Output the (X, Y) coordinate of the center of the cell containing the given text.  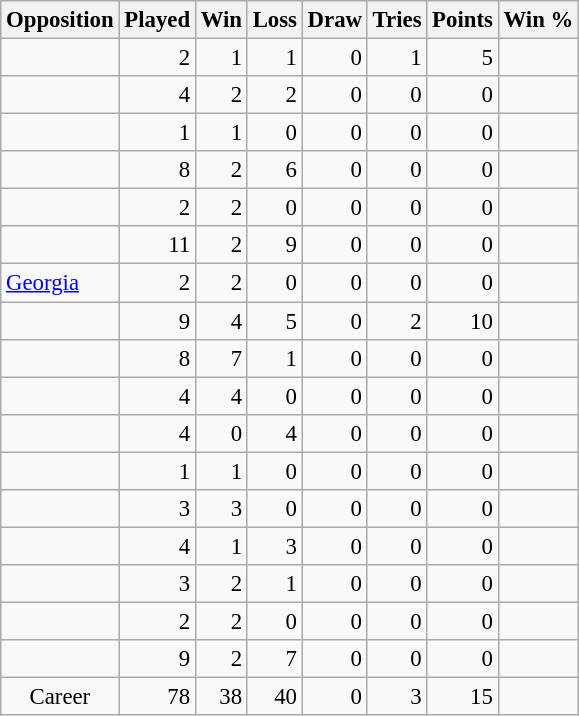
Win (221, 20)
Opposition (60, 20)
Career (60, 697)
40 (274, 697)
11 (157, 245)
Played (157, 20)
Points (462, 20)
38 (221, 697)
6 (274, 170)
Tries (397, 20)
Win % (538, 20)
Georgia (60, 283)
10 (462, 321)
78 (157, 697)
Loss (274, 20)
Draw (334, 20)
15 (462, 697)
